Search for the cell housing the specified text and yield its [x, y] center coordinate. 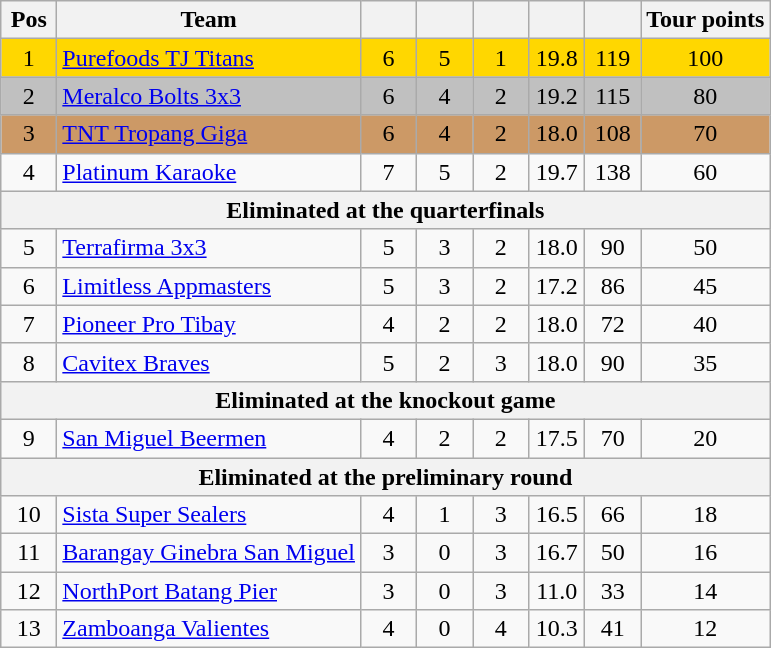
119 [613, 58]
Meralco Bolts 3x3 [209, 96]
80 [706, 96]
11.0 [557, 591]
108 [613, 134]
Barangay Ginebra San Miguel [209, 553]
19.8 [557, 58]
86 [613, 286]
115 [613, 96]
45 [706, 286]
Zamboanga Valientes [209, 629]
Team [209, 20]
Eliminated at the preliminary round [386, 477]
Cavitex Braves [209, 362]
Pos [29, 20]
17.5 [557, 438]
Terrafirma 3x3 [209, 248]
16.7 [557, 553]
16.5 [557, 515]
16 [706, 553]
18 [706, 515]
TNT Tropang Giga [209, 134]
Platinum Karaoke [209, 172]
Limitless Appmasters [209, 286]
40 [706, 324]
138 [613, 172]
33 [613, 591]
20 [706, 438]
35 [706, 362]
10 [29, 515]
10.3 [557, 629]
72 [613, 324]
13 [29, 629]
NorthPort Batang Pier [209, 591]
19.7 [557, 172]
17.2 [557, 286]
Purefoods TJ Titans [209, 58]
Pioneer Pro Tibay [209, 324]
14 [706, 591]
San Miguel Beermen [209, 438]
Eliminated at the knockout game [386, 400]
11 [29, 553]
60 [706, 172]
Sista Super Sealers [209, 515]
100 [706, 58]
Tour points [706, 20]
Eliminated at the quarterfinals [386, 210]
66 [613, 515]
19.2 [557, 96]
41 [613, 629]
8 [29, 362]
9 [29, 438]
